Provide the (x, y) coordinate of the cell's center where the given text is located.  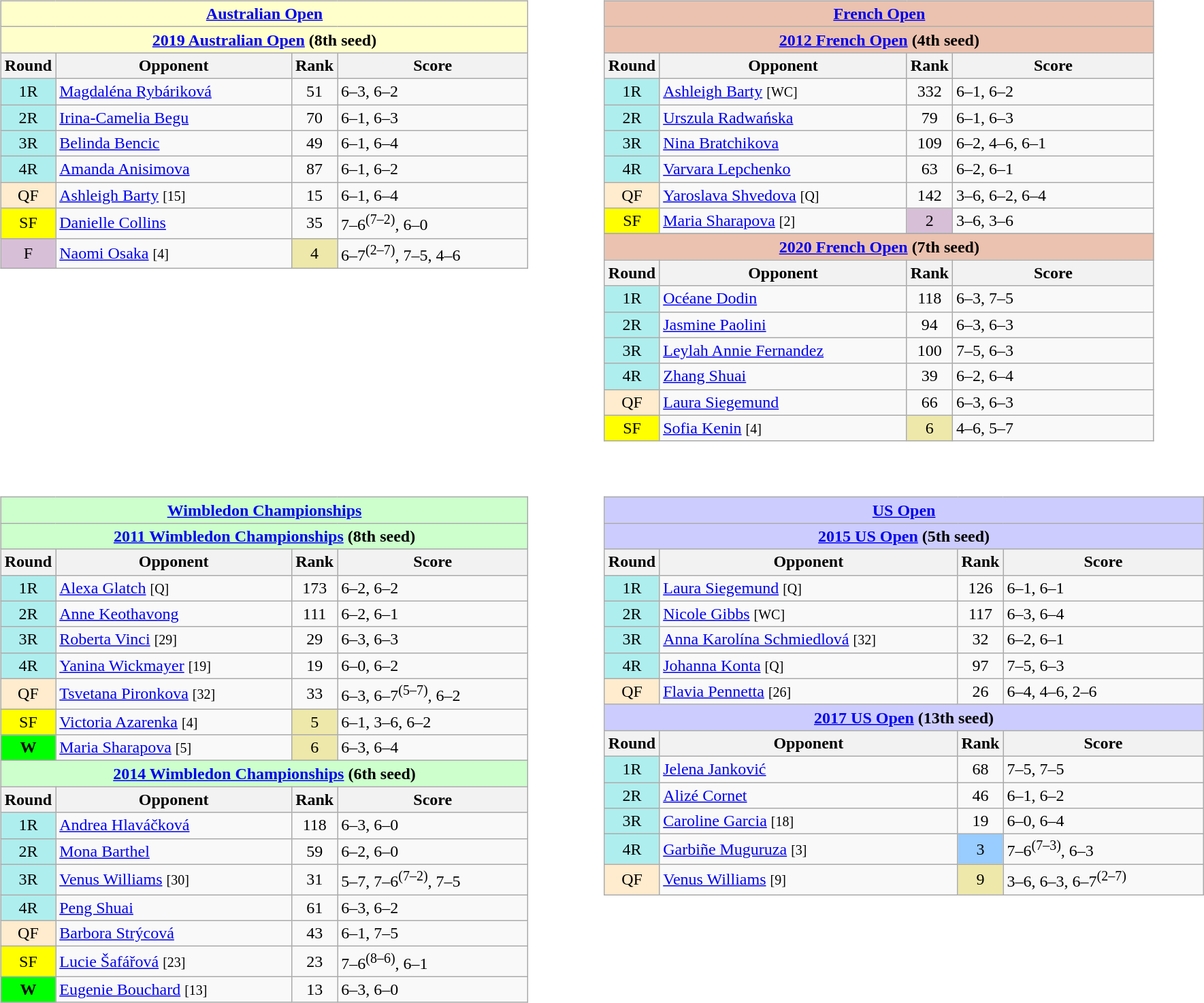
Maria Sharapova [2] (783, 221)
Venus Williams [30] (174, 879)
9 (980, 879)
Danielle Collins (174, 223)
6–2, 6–4 (1053, 376)
Nicole Gibbs [WC] (809, 614)
32 (980, 640)
23 (314, 962)
Yaroslava Shvedova [Q] (783, 195)
6–1, 7–5 (433, 934)
Victoria Azarenka [4] (174, 722)
Irina-Camelia Begu (174, 118)
Wimbledon Championships (264, 510)
43 (314, 934)
Flavia Pennetta [26] (809, 691)
13 (314, 989)
Jasmine Paolini (783, 325)
33 (314, 694)
2014 Wimbledon Championships (6th seed) (264, 774)
Australian Open (264, 14)
6–0, 6–2 (433, 665)
6–2, 6–2 (433, 588)
3–6, 6–2, 6–4 (1053, 195)
4–6, 5–7 (1053, 428)
Magdaléna Rybáriková (174, 91)
3–6, 3–6 (1053, 221)
Anna Karolína Schmiedlová [32] (809, 640)
Andrea Hlaváčková (174, 825)
6–0, 6–4 (1103, 821)
29 (314, 640)
2015 US Open (5th seed) (904, 536)
117 (980, 614)
332 (930, 91)
2012 French Open (4th seed) (879, 39)
46 (980, 795)
51 (314, 91)
68 (980, 769)
5 (314, 722)
6–2, 6–0 (433, 851)
4 (314, 253)
Amanda Anisimova (174, 169)
6–1, 3–6, 6–2 (433, 722)
2017 US Open (13th seed) (904, 717)
Peng Shuai (174, 908)
173 (314, 588)
66 (930, 402)
87 (314, 169)
2011 Wimbledon Championships (8th seed) (264, 536)
Nina Bratchikova (783, 144)
6–7(2–7), 7–5, 4–6 (433, 253)
Alizé Cornet (809, 795)
109 (930, 144)
Urszula Radwańska (783, 118)
US Open (904, 510)
7–5, 7–5 (1103, 769)
Varvara Lepchenko (783, 169)
2020 French Open (7th seed) (879, 247)
15 (314, 195)
2 (930, 221)
26 (980, 691)
7–6(7–2), 6–0 (433, 223)
100 (930, 350)
Caroline Garcia [18] (809, 821)
35 (314, 223)
Ashleigh Barty [15] (174, 195)
Eugenie Bouchard [13] (174, 989)
2019 Australian Open (8th seed) (264, 39)
111 (314, 614)
63 (930, 169)
Jelena Janković (809, 769)
Garbiñe Muguruza [3] (809, 849)
126 (980, 588)
31 (314, 879)
Leylah Annie Fernandez (783, 350)
7–6(8–6), 6–1 (433, 962)
59 (314, 851)
Johanna Konta [Q] (809, 665)
6–3, 6–7(5–7), 6–2 (433, 694)
6–4, 4–6, 2–6 (1103, 691)
3–6, 6–3, 6–7(2–7) (1103, 879)
Naomi Osaka [4] (174, 253)
5–7, 7–6(7–2), 7–5 (433, 879)
39 (930, 376)
F (28, 253)
Mona Barthel (174, 851)
Barbora Strýcová (174, 934)
7–6(7–3), 6–3 (1103, 849)
Roberta Vinci [29] (174, 640)
Maria Sharapova [5] (174, 748)
61 (314, 908)
142 (930, 195)
79 (930, 118)
97 (980, 665)
Lucie Šafářová [23] (174, 962)
Venus Williams [9] (809, 879)
Anne Keothavong (174, 614)
70 (314, 118)
Zhang Shuai (783, 376)
Ashleigh Barty [WC] (783, 91)
Océane Dodin (783, 299)
French Open (879, 14)
Laura Siegemund (783, 402)
6–1, 6–1 (1103, 588)
6–2, 4–6, 6–1 (1053, 144)
3 (980, 849)
Laura Siegemund [Q] (809, 588)
Sofia Kenin [4] (783, 428)
Tsvetana Pironkova [32] (174, 694)
94 (930, 325)
Yanina Wickmayer [19] (174, 665)
Alexa Glatch [Q] (174, 588)
49 (314, 144)
6–3, 7–5 (1053, 299)
Belinda Bencic (174, 144)
